For the text-containing cell, return its midpoint in [X, Y] coordinate format. 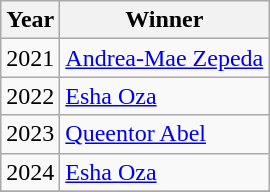
2022 [30, 96]
Queentor Abel [164, 134]
Winner [164, 20]
Andrea-Mae Zepeda [164, 58]
2023 [30, 134]
Year [30, 20]
2024 [30, 172]
2021 [30, 58]
